Capture the cell that displays the provided text and extract its [X, Y] central coordinate. 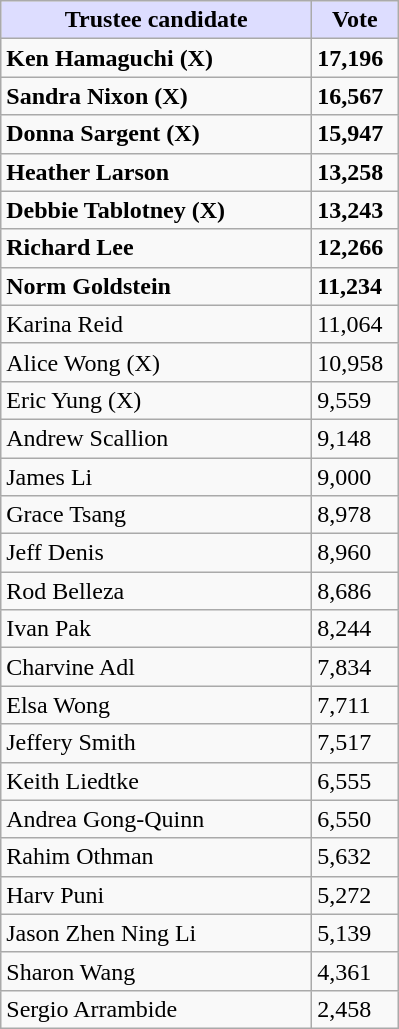
4,361 [355, 971]
Ivan Pak [156, 629]
Richard Lee [156, 248]
17,196 [355, 58]
11,234 [355, 286]
Donna Sargent (X) [156, 134]
Charvine Adl [156, 667]
10,958 [355, 362]
Jeffery Smith [156, 743]
9,148 [355, 438]
Sandra Nixon (X) [156, 96]
Alice Wong (X) [156, 362]
5,272 [355, 895]
8,960 [355, 553]
12,266 [355, 248]
Vote [355, 20]
Sharon Wang [156, 971]
5,632 [355, 857]
Keith Liedtke [156, 781]
8,686 [355, 591]
Andrew Scallion [156, 438]
16,567 [355, 96]
Elsa Wong [156, 705]
8,244 [355, 629]
Trustee candidate [156, 20]
Rahim Othman [156, 857]
6,555 [355, 781]
Harv Puni [156, 895]
Jason Zhen Ning Li [156, 933]
7,517 [355, 743]
9,559 [355, 400]
8,978 [355, 515]
13,243 [355, 210]
2,458 [355, 1009]
Eric Yung (X) [156, 400]
James Li [156, 477]
13,258 [355, 172]
7,834 [355, 667]
Norm Goldstein [156, 286]
6,550 [355, 819]
9,000 [355, 477]
Debbie Tablotney (X) [156, 210]
Rod Belleza [156, 591]
11,064 [355, 324]
7,711 [355, 705]
Andrea Gong-Quinn [156, 819]
5,139 [355, 933]
Karina Reid [156, 324]
Grace Tsang [156, 515]
Ken Hamaguchi (X) [156, 58]
Jeff Denis [156, 553]
Sergio Arrambide [156, 1009]
15,947 [355, 134]
Heather Larson [156, 172]
